Scan for the cell matching the given text and deliver its [x, y] coordinate at center. 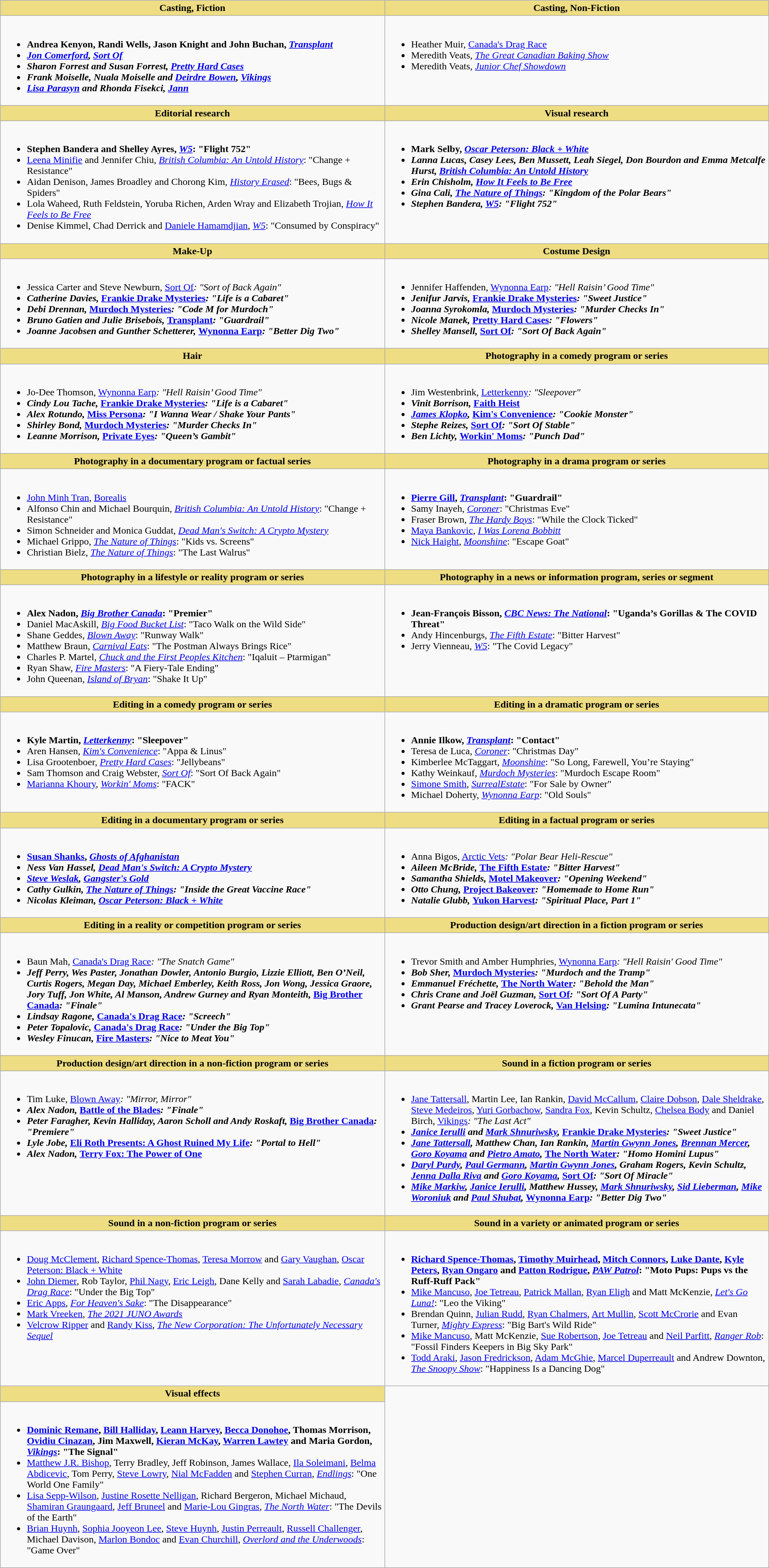
Casting, Non-Fiction [577, 8]
Editing in a documentary program or series [192, 820]
Editing in a factual program or series [577, 820]
Editorial research [192, 113]
Visual effects [192, 1394]
Casting, Fiction [192, 8]
Photography in a documentary program or factual series [192, 461]
Production design/art direction in a non-fiction program or series [192, 1063]
Editing in a comedy program or series [192, 704]
Make-Up [192, 251]
Hair [192, 356]
Sound in a variety or animated program or series [577, 1223]
Photography in a news or information program, series or segment [577, 577]
Heather Muir, Canada's Drag RaceMeredith Veats, The Great Canadian Baking ShowMeredith Veats, Junior Chef Showdown [577, 61]
Photography in a drama program or series [577, 461]
Costume Design [577, 251]
Production design/art direction in a fiction program or series [577, 925]
Sound in a non-fiction program or series [192, 1223]
Editing in a reality or competition program or series [192, 925]
Visual research [577, 113]
Editing in a dramatic program or series [577, 704]
Sound in a fiction program or series [577, 1063]
Photography in a lifestyle or reality program or series [192, 577]
Photography in a comedy program or series [577, 356]
